Detect which cell encompasses the target text, then output its (X, Y) center coordinate. 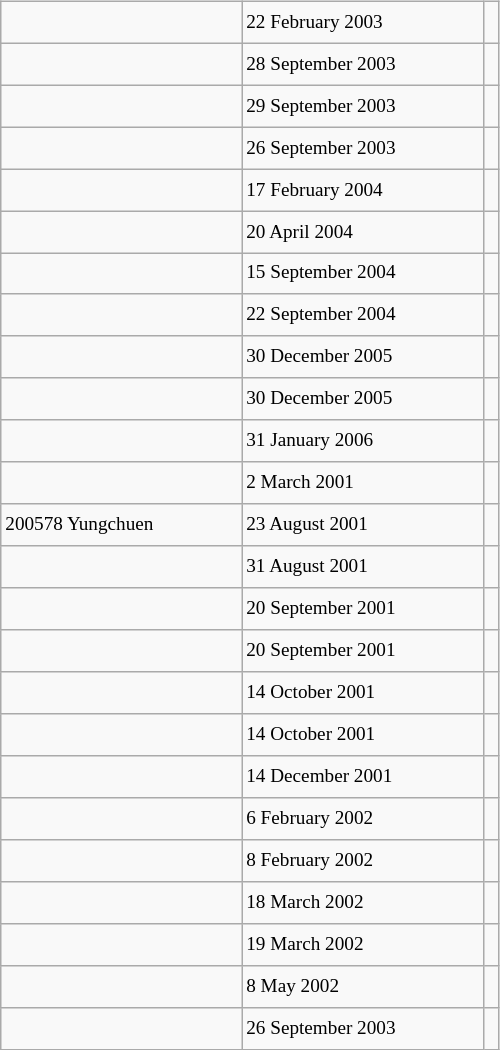
8 May 2002 (364, 986)
15 September 2004 (364, 274)
29 September 2003 (364, 106)
22 February 2003 (364, 22)
20 April 2004 (364, 232)
6 February 2002 (364, 819)
23 August 2001 (364, 525)
8 February 2002 (364, 861)
22 September 2004 (364, 315)
28 September 2003 (364, 64)
31 August 2001 (364, 567)
17 February 2004 (364, 190)
14 December 2001 (364, 777)
19 March 2002 (364, 944)
2 March 2001 (364, 483)
200578 Yungchuen (122, 525)
31 January 2006 (364, 441)
18 March 2002 (364, 902)
